From the cell containing the given text, extract its center point as [x, y] coordinate. 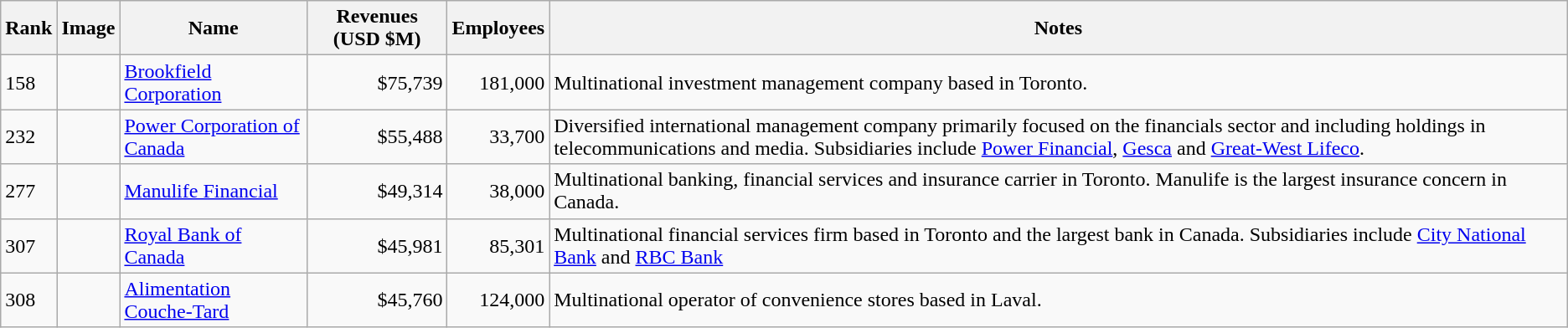
Multinational banking, financial services and insurance carrier in Toronto. Manulife is the largest insurance concern in Canada. [1059, 191]
277 [28, 191]
Multinational financial services firm based in Toronto and the largest bank in Canada. Subsidiaries include City National Bank and RBC Bank [1059, 246]
85,301 [498, 246]
$45,760 [377, 300]
Image [89, 28]
Manulife Financial [214, 191]
Employees [498, 28]
Alimentation Couche-Tard [214, 300]
Revenues (USD $M) [377, 28]
Multinational operator of convenience stores based in Laval. [1059, 300]
124,000 [498, 300]
Power Corporation of Canada [214, 137]
$45,981 [377, 246]
Multinational investment management company based in Toronto. [1059, 82]
307 [28, 246]
38,000 [498, 191]
$49,314 [377, 191]
232 [28, 137]
Brookfield Corporation [214, 82]
Notes [1059, 28]
Royal Bank of Canada [214, 246]
33,700 [498, 137]
181,000 [498, 82]
308 [28, 300]
Name [214, 28]
$55,488 [377, 137]
$75,739 [377, 82]
158 [28, 82]
Rank [28, 28]
